Find where the given text appears and provide that cell's center as [x, y] coordinate. 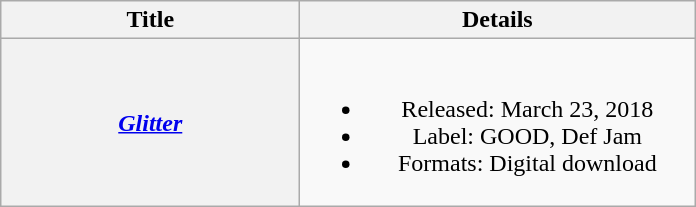
Released: March 23, 2018Label: GOOD, Def JamFormats: Digital download [498, 122]
Details [498, 20]
Glitter [150, 122]
Title [150, 20]
